Search for the cell housing the specified text and yield its (X, Y) center coordinate. 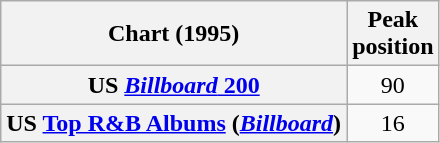
US Billboard 200 (174, 85)
Peakposition (393, 34)
US Top R&B Albums (Billboard) (174, 123)
90 (393, 85)
16 (393, 123)
Chart (1995) (174, 34)
